Return the [x, y] coordinate for the center point of the cell that contains the specified text.  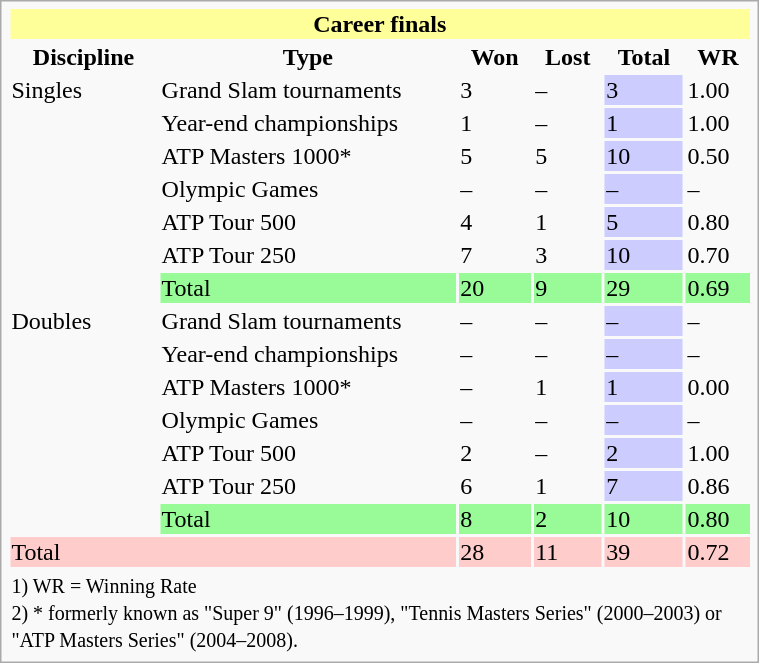
Career finals [380, 24]
Doubles [84, 420]
6 [495, 486]
Singles [84, 189]
39 [644, 552]
0.00 [718, 387]
Won [495, 57]
9 [568, 288]
WR [718, 57]
0.70 [718, 255]
8 [495, 519]
Type [308, 57]
Discipline [84, 57]
1) WR = Winning Rate 2) * formerly known as "Super 9" (1996–1999), "Tennis Masters Series" (2000–2003) or "ATP Masters Series" (2004–2008). [380, 612]
0.86 [718, 486]
4 [495, 222]
0.50 [718, 156]
20 [495, 288]
Lost [568, 57]
0.72 [718, 552]
11 [568, 552]
29 [644, 288]
0.69 [718, 288]
28 [495, 552]
